Locate the cell with the specified text and output its (X, Y) center coordinate. 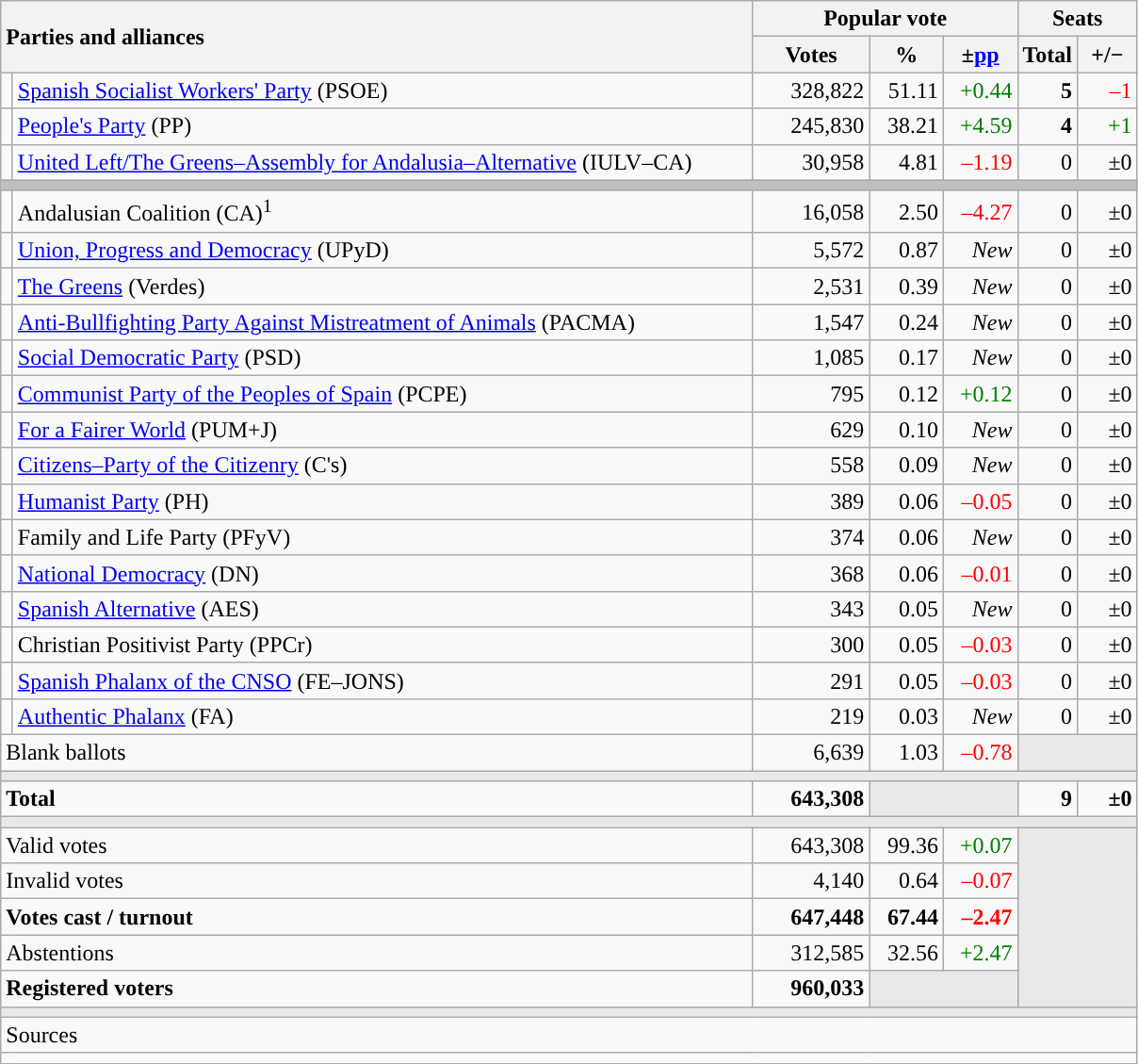
5 (1048, 90)
6,639 (811, 753)
+0.44 (980, 90)
51.11 (906, 90)
–1 (1108, 90)
Spanish Socialist Workers' Party (PSOE) (382, 90)
647,448 (811, 917)
4.81 (906, 162)
Spanish Alternative (AES) (382, 609)
Sources (569, 1035)
National Democracy (DN) (382, 573)
For a Fairer World (PUM+J) (382, 430)
–0.78 (980, 753)
+0.12 (980, 394)
558 (811, 466)
38.21 (906, 126)
Votes (811, 55)
30,958 (811, 162)
960,033 (811, 989)
0.12 (906, 394)
±pp (980, 55)
328,822 (811, 90)
343 (811, 609)
Andalusian Coalition (CA)1 (382, 211)
+/− (1108, 55)
Christian Positivist Party (PPCr) (382, 645)
–2.47 (980, 917)
United Left/The Greens–Assembly for Andalusia–Alternative (IULV–CA) (382, 162)
Blank ballots (377, 753)
32.56 (906, 953)
+0.07 (980, 845)
1,085 (811, 358)
245,830 (811, 126)
–4.27 (980, 211)
9 (1048, 799)
Communist Party of the Peoples of Spain (PCPE) (382, 394)
+2.47 (980, 953)
0.87 (906, 251)
Valid votes (377, 845)
–1.19 (980, 162)
16,058 (811, 211)
Seats (1078, 19)
0.24 (906, 322)
Citizens–Party of the Citizenry (C's) (382, 466)
312,585 (811, 953)
Popular vote (886, 19)
Spanish Phalanx of the CNSO (FE–JONS) (382, 680)
2,531 (811, 286)
67.44 (906, 917)
Social Democratic Party (PSD) (382, 358)
0.09 (906, 466)
Parties and alliances (377, 37)
4 (1048, 126)
4,140 (811, 881)
368 (811, 573)
Abstentions (377, 953)
Registered voters (377, 989)
629 (811, 430)
291 (811, 680)
% (906, 55)
219 (811, 716)
374 (811, 537)
People's Party (PP) (382, 126)
Votes cast / turnout (377, 917)
99.36 (906, 845)
Family and Life Party (PFyV) (382, 537)
1,547 (811, 322)
+4.59 (980, 126)
300 (811, 645)
+1 (1108, 126)
The Greens (Verdes) (382, 286)
Humanist Party (PH) (382, 501)
–0.01 (980, 573)
Authentic Phalanx (FA) (382, 716)
0.03 (906, 716)
–0.07 (980, 881)
0.39 (906, 286)
Invalid votes (377, 881)
5,572 (811, 251)
0.10 (906, 430)
–0.05 (980, 501)
Union, Progress and Democracy (UPyD) (382, 251)
795 (811, 394)
2.50 (906, 211)
389 (811, 501)
Anti-Bullfighting Party Against Mistreatment of Animals (PACMA) (382, 322)
1.03 (906, 753)
0.17 (906, 358)
0.64 (906, 881)
